Return [X, Y] of the center of cell containing provided text 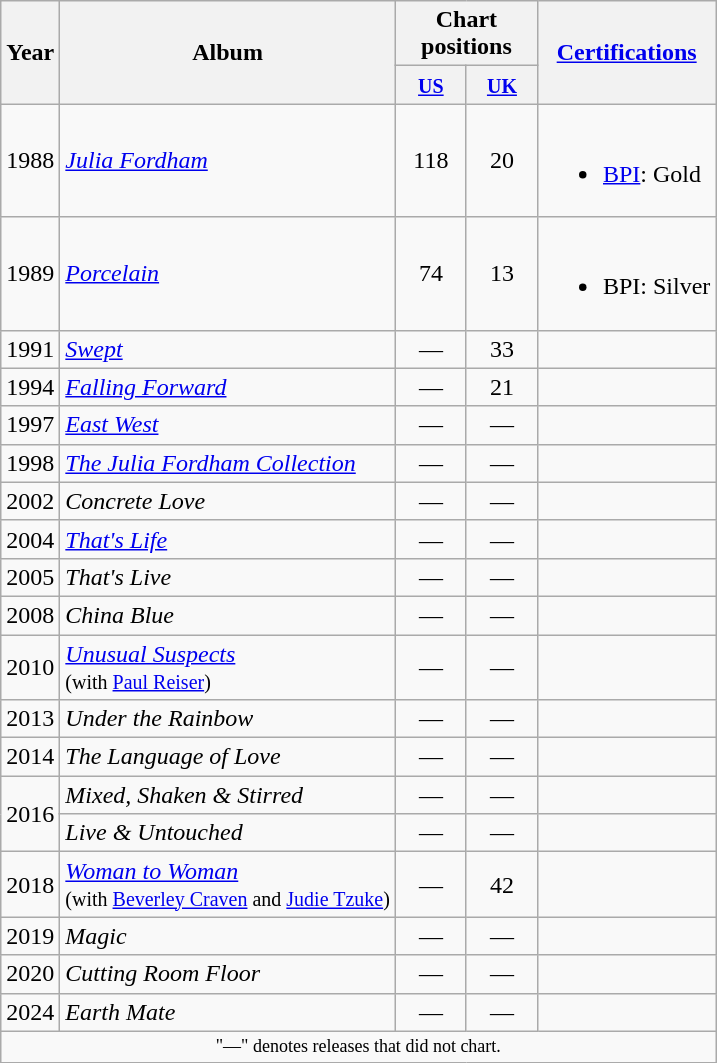
Album [228, 52]
China Blue [228, 615]
2024 [30, 1012]
Woman to Woman (with Beverley Craven and Judie Tzuke) [228, 884]
The Language of Love [228, 757]
2018 [30, 884]
1994 [30, 387]
20 [502, 160]
1991 [30, 349]
Swept [228, 349]
2004 [30, 539]
2014 [30, 757]
Live & Untouched [228, 833]
Under the Rainbow [228, 719]
"—" denotes releases that did not chart. [358, 1046]
2008 [30, 615]
Earth Mate [228, 1012]
Concrete Love [228, 501]
Unusual Suspects (with Paul Reiser) [228, 666]
1997 [30, 425]
2005 [30, 577]
1989 [30, 274]
BPI: Gold [626, 160]
1998 [30, 463]
That's Life [228, 539]
2016 [30, 814]
UK [502, 85]
118 [430, 160]
2013 [30, 719]
1988 [30, 160]
BPI: Silver [626, 274]
Mixed, Shaken & Stirred [228, 795]
2010 [30, 666]
42 [502, 884]
Julia Fordham [228, 160]
Chart positions [466, 34]
That's Live [228, 577]
2019 [30, 936]
The Julia Fordham Collection [228, 463]
13 [502, 274]
Falling Forward [228, 387]
2002 [30, 501]
East West [228, 425]
21 [502, 387]
33 [502, 349]
74 [430, 274]
US [430, 85]
Certifications [626, 52]
Year [30, 52]
Porcelain [228, 274]
2020 [30, 974]
Magic [228, 936]
Cutting Room Floor [228, 974]
